Find where the given text appears and provide that cell's center as (X, Y) coordinate. 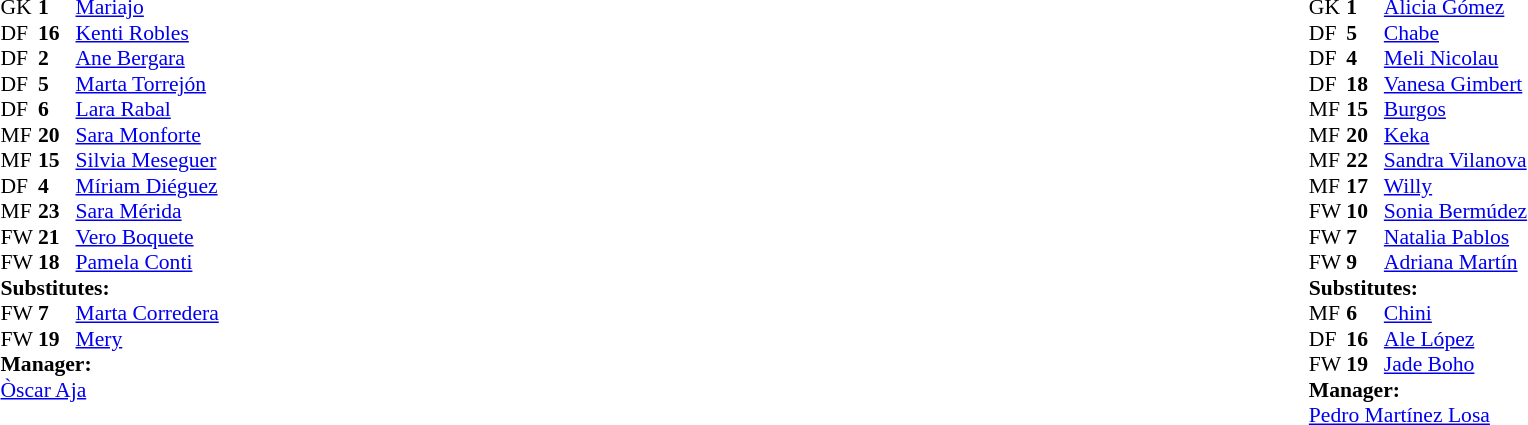
Silvia Meseguer (148, 161)
Vero Boquete (148, 237)
Marta Torrejón (148, 84)
Ale López (1456, 339)
10 (1365, 211)
Pamela Conti (148, 263)
Marta Corredera (148, 313)
2 (57, 59)
23 (57, 211)
Ane Bergara (148, 59)
Sara Mérida (148, 211)
Jade Boho (1456, 365)
Míriam Diéguez (148, 186)
17 (1365, 186)
Natalia Pablos (1456, 237)
22 (1365, 161)
Lara Rabal (148, 109)
Keka (1456, 135)
Vanesa Gimbert (1456, 84)
Mery (148, 339)
Willy (1456, 186)
Sonia Bermúdez (1456, 211)
Sara Monforte (148, 135)
Kenti Robles (148, 33)
Chabe (1456, 33)
Meli Nicolau (1456, 59)
Adriana Martín (1456, 263)
Òscar Aja (109, 390)
Chini (1456, 313)
Burgos (1456, 109)
9 (1365, 263)
21 (57, 237)
Sandra Vilanova (1456, 161)
